Scan for the cell matching the given text and deliver its [x, y] coordinate at center. 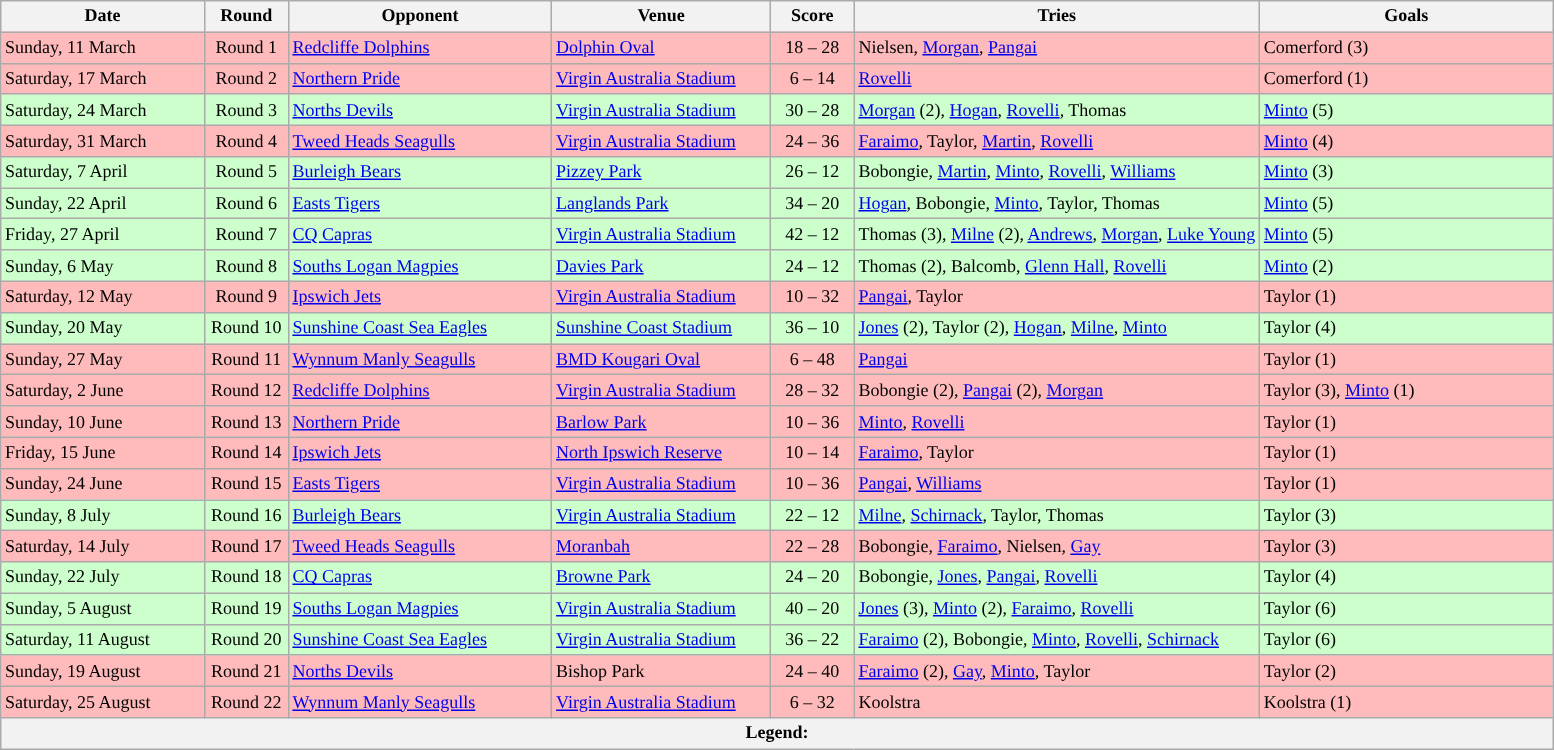
6 – 32 [812, 702]
Round 19 [246, 608]
Nielsen, Morgan, Pangai [1056, 48]
Faraimo (2), Bobongie, Minto, Rovelli, Schirnack [1056, 640]
6 – 14 [812, 78]
Moranbah [662, 546]
24 – 12 [812, 266]
Round 16 [246, 516]
Taylor (3), Minto (1) [1406, 390]
Koolstra [1056, 702]
34 – 20 [812, 204]
Goals [1406, 16]
Taylor (2) [1406, 670]
Pizzey Park [662, 172]
Round 7 [246, 234]
Round 1 [246, 48]
Sunday, 20 May [103, 328]
Sunday, 19 August [103, 670]
Hogan, Bobongie, Minto, Taylor, Thomas [1056, 204]
Sunday, 6 May [103, 266]
Thomas (3), Milne (2), Andrews, Morgan, Luke Young [1056, 234]
Round 15 [246, 484]
Sunday, 11 March [103, 48]
Saturday, 14 July [103, 546]
Pangai, Williams [1056, 484]
24 – 36 [812, 140]
Friday, 27 April [103, 234]
10 – 14 [812, 452]
Bobongie (2), Pangai (2), Morgan [1056, 390]
Bishop Park [662, 670]
Comerford (1) [1406, 78]
Sunday, 22 April [103, 204]
Round 21 [246, 670]
Saturday, 17 March [103, 78]
Morgan (2), Hogan, Rovelli, Thomas [1056, 110]
24 – 40 [812, 670]
22 – 12 [812, 516]
Sunday, 5 August [103, 608]
Milne, Schirnack, Taylor, Thomas [1056, 516]
Minto, Rovelli [1056, 422]
Sunday, 24 June [103, 484]
Jones (3), Minto (2), Faraimo, Rovelli [1056, 608]
Saturday, 7 April [103, 172]
Sunday, 22 July [103, 578]
36 – 22 [812, 640]
Round 20 [246, 640]
Score [812, 16]
Pangai, Taylor [1056, 296]
22 – 28 [812, 546]
Sunday, 27 May [103, 360]
Pangai [1056, 360]
Round 10 [246, 328]
Sunday, 8 July [103, 516]
Bobongie, Faraimo, Nielsen, Gay [1056, 546]
Round 11 [246, 360]
Round 8 [246, 266]
42 – 12 [812, 234]
Round 22 [246, 702]
Legend: [777, 734]
Minto (2) [1406, 266]
Round 9 [246, 296]
Faraimo, Taylor, Martin, Rovelli [1056, 140]
Date [103, 16]
BMD Kougari Oval [662, 360]
6 – 48 [812, 360]
Round 6 [246, 204]
Saturday, 25 August [103, 702]
Saturday, 12 May [103, 296]
18 – 28 [812, 48]
Sunshine Coast Stadium [662, 328]
Rovelli [1056, 78]
Faraimo, Taylor [1056, 452]
Bobongie, Martin, Minto, Rovelli, Williams [1056, 172]
Saturday, 11 August [103, 640]
Round 2 [246, 78]
Round [246, 16]
36 – 10 [812, 328]
Bobongie, Jones, Pangai, Rovelli [1056, 578]
Tries [1056, 16]
Round 4 [246, 140]
Venue [662, 16]
40 – 20 [812, 608]
Koolstra (1) [1406, 702]
Round 14 [246, 452]
Comerford (3) [1406, 48]
Round 3 [246, 110]
Opponent [420, 16]
Round 17 [246, 546]
Langlands Park [662, 204]
Round 5 [246, 172]
26 – 12 [812, 172]
Faraimo (2), Gay, Minto, Taylor [1056, 670]
Saturday, 24 March [103, 110]
10 – 32 [812, 296]
Dolphin Oval [662, 48]
24 – 20 [812, 578]
Thomas (2), Balcomb, Glenn Hall, Rovelli [1056, 266]
30 – 28 [812, 110]
Barlow Park [662, 422]
Minto (4) [1406, 140]
Round 12 [246, 390]
Sunday, 10 June [103, 422]
Round 13 [246, 422]
Minto (3) [1406, 172]
Saturday, 31 March [103, 140]
Saturday, 2 June [103, 390]
Jones (2), Taylor (2), Hogan, Milne, Minto [1056, 328]
Round 18 [246, 578]
Davies Park [662, 266]
Friday, 15 June [103, 452]
28 – 32 [812, 390]
Browne Park [662, 578]
North Ipswich Reserve [662, 452]
